Extract the [X, Y] coordinate from the center of the cell holding the provided text.  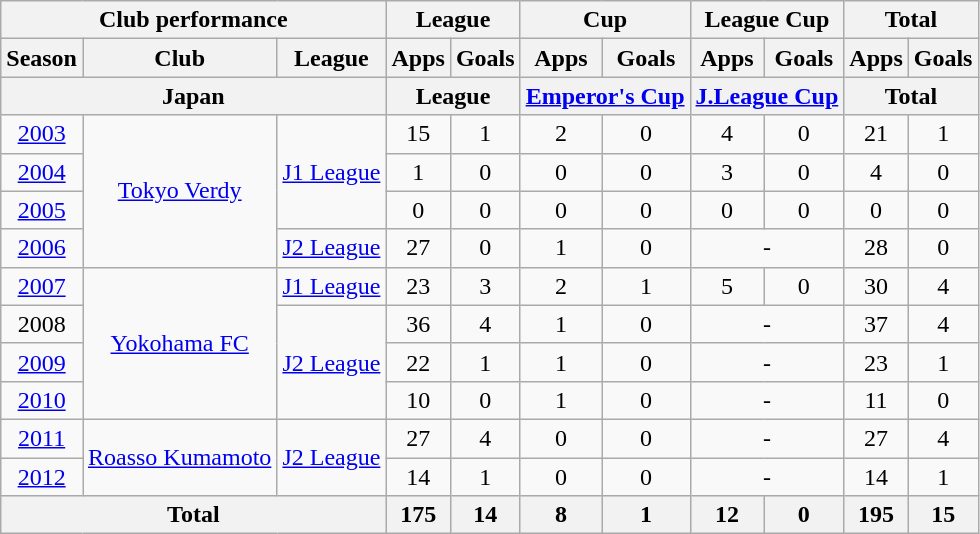
League Cup [767, 20]
12 [727, 515]
Club [179, 58]
2008 [42, 324]
21 [876, 134]
5 [727, 286]
2006 [42, 248]
2012 [42, 477]
Japan [194, 96]
Season [42, 58]
Tokyo Verdy [179, 191]
10 [418, 400]
2003 [42, 134]
Emperor's Cup [605, 96]
11 [876, 400]
195 [876, 515]
36 [418, 324]
Roasso Kumamoto [179, 457]
37 [876, 324]
Club performance [194, 20]
2010 [42, 400]
Yokohama FC [179, 343]
8 [561, 515]
28 [876, 248]
2004 [42, 172]
22 [418, 362]
2011 [42, 438]
2007 [42, 286]
2009 [42, 362]
30 [876, 286]
175 [418, 515]
Cup [605, 20]
J.League Cup [767, 96]
2005 [42, 210]
